Return the (x, y) coordinate for the center point of the cell that contains the specified text.  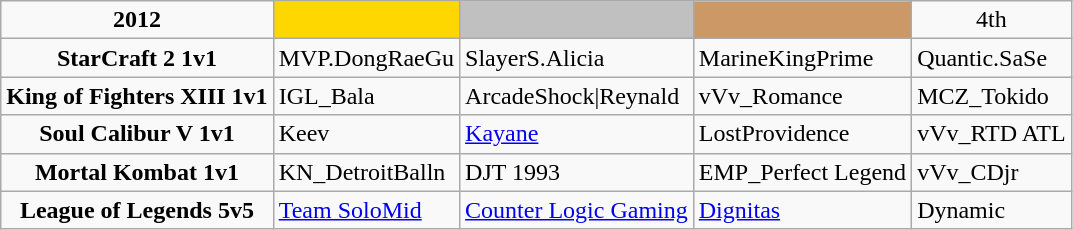
SlayerS.Alicia (577, 58)
IGL_Bala (366, 96)
Quantic.SaSe (992, 58)
ArcadeShock|Reynald (577, 96)
KN_DetroitBalln (366, 172)
LostProvidence (802, 134)
Mortal Kombat 1v1 (137, 172)
vVv_Romance (802, 96)
MarineKingPrime (802, 58)
MCZ_Tokido (992, 96)
King of Fighters XIII 1v1 (137, 96)
2012 (137, 20)
MVP.DongRaeGu (366, 58)
Dignitas (802, 210)
DJT 1993 (577, 172)
Kayane (577, 134)
Keev (366, 134)
Soul Calibur V 1v1 (137, 134)
vVv_RTD ATL (992, 134)
Counter Logic Gaming (577, 210)
StarCraft 2 1v1 (137, 58)
Dynamic (992, 210)
vVv_CDjr (992, 172)
4th (992, 20)
League of Legends 5v5 (137, 210)
Team SoloMid (366, 210)
EMP_Perfect Legend (802, 172)
